Detect which cell encompasses the target text, then output its (x, y) center coordinate. 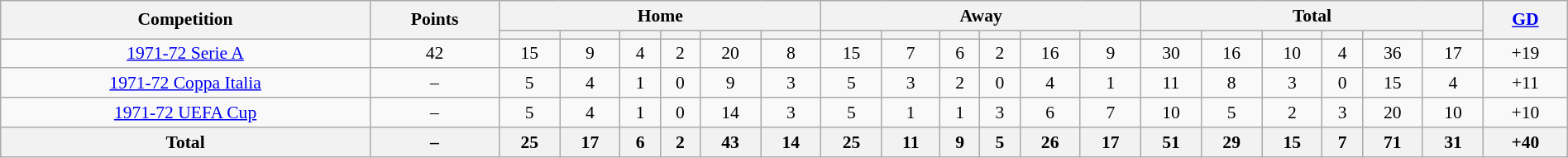
36 (1393, 53)
30 (1171, 53)
31 (1452, 141)
26 (1050, 141)
Home (660, 16)
+40 (1526, 141)
42 (434, 53)
+19 (1526, 53)
29 (1232, 141)
GD (1526, 20)
Competition (185, 20)
Points (434, 20)
43 (731, 141)
+11 (1526, 83)
51 (1171, 141)
1971-72 Serie A (185, 53)
1971-72 UEFA Cup (185, 113)
+10 (1526, 113)
1971-72 Coppa Italia (185, 83)
Away (981, 16)
71 (1393, 141)
